Scan for the cell matching the given text and deliver its [X, Y] coordinate at center. 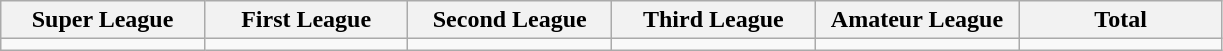
Second League [510, 20]
Total [1121, 20]
First League [306, 20]
Super League [103, 20]
Amateur League [917, 20]
Third League [714, 20]
